Scan for the cell matching the given text and deliver its (X, Y) coordinate at center. 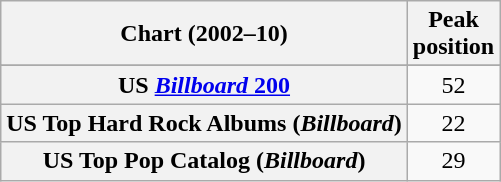
Chart (2002–10) (204, 34)
US Top Pop Catalog (Billboard) (204, 161)
52 (453, 85)
US Top Hard Rock Albums (Billboard) (204, 123)
Peakposition (453, 34)
22 (453, 123)
US Billboard 200 (204, 85)
29 (453, 161)
